Return [x, y] of the center of cell containing provided text 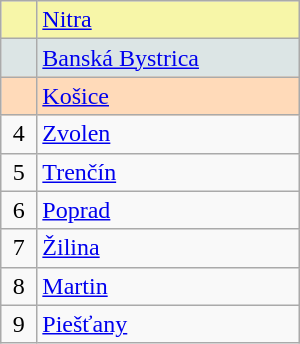
8 [19, 286]
Košice [168, 96]
9 [19, 324]
Martin [168, 286]
Trenčín [168, 172]
Nitra [168, 20]
Zvolen [168, 134]
5 [19, 172]
7 [19, 248]
4 [19, 134]
Poprad [168, 210]
Banská Bystrica [168, 58]
Žilina [168, 248]
Piešťany [168, 324]
6 [19, 210]
